Output the (X, Y) coordinate of the center of the cell containing the given text.  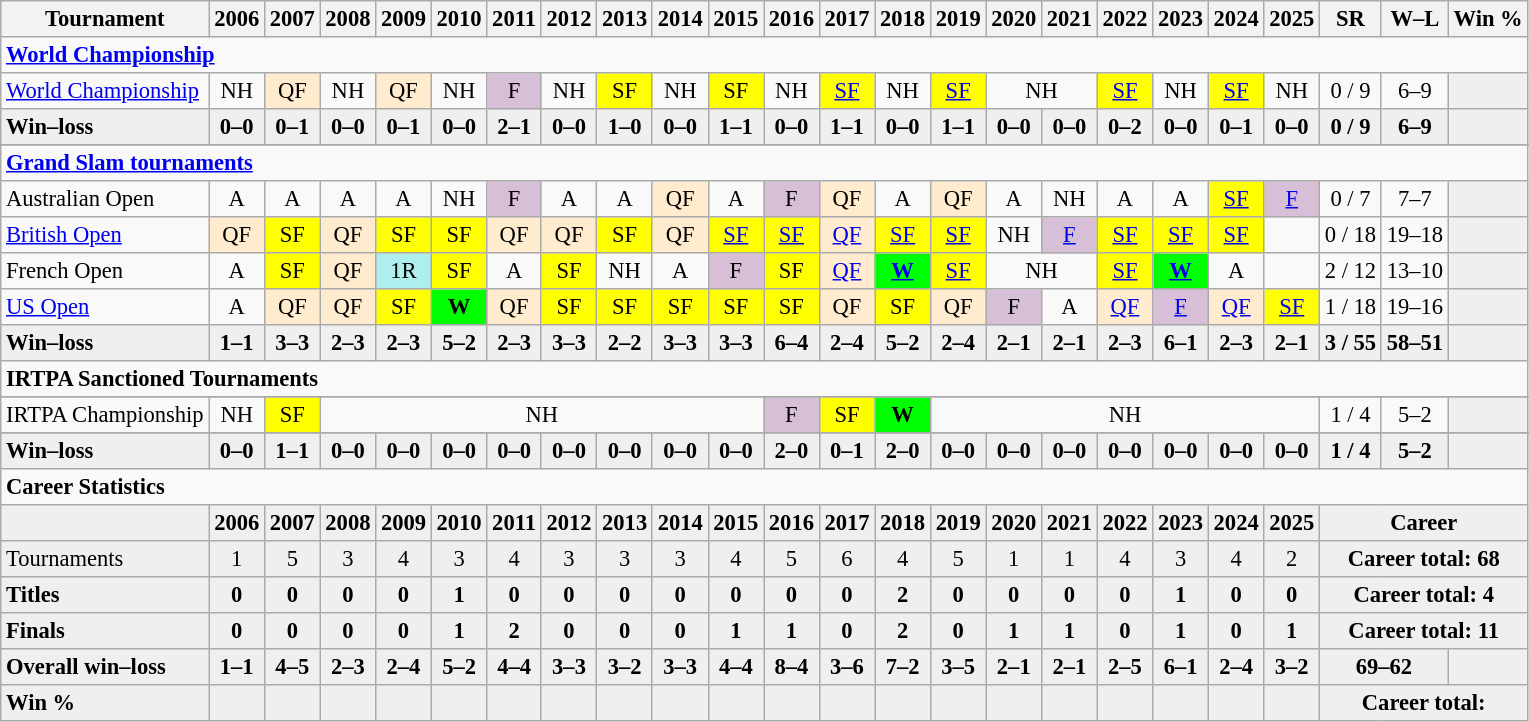
3–6 (847, 667)
Career total: 4 (1424, 595)
2–5 (1125, 667)
Finals (105, 631)
7–2 (903, 667)
19–16 (1414, 307)
1R (404, 271)
0 / 18 (1351, 235)
Australian Open (105, 199)
Career total: 68 (1424, 559)
1–0 (625, 127)
Overall win–loss (105, 667)
French Open (105, 271)
British Open (105, 235)
3–5 (958, 667)
7–7 (1414, 199)
US Open (105, 307)
13–10 (1414, 271)
6 (847, 559)
IRTPA Sanctioned Tournaments (764, 379)
IRTPA Championship (105, 415)
Career Statistics (764, 487)
69–62 (1384, 667)
Tournament (105, 19)
6–4 (792, 343)
19–18 (1414, 235)
58–51 (1414, 343)
Career total: (1424, 703)
0 / 7 (1351, 199)
Tournaments (105, 559)
2–2 (625, 343)
3 / 55 (1351, 343)
Career total: 11 (1424, 631)
SR (1351, 19)
2 / 12 (1351, 271)
Grand Slam tournaments (764, 163)
4–5 (292, 667)
Career (1424, 523)
1 / 18 (1351, 307)
W–L (1414, 19)
0–2 (1125, 127)
8–4 (792, 667)
Titles (105, 595)
